Scan for the cell matching the given text and deliver its (x, y) coordinate at center. 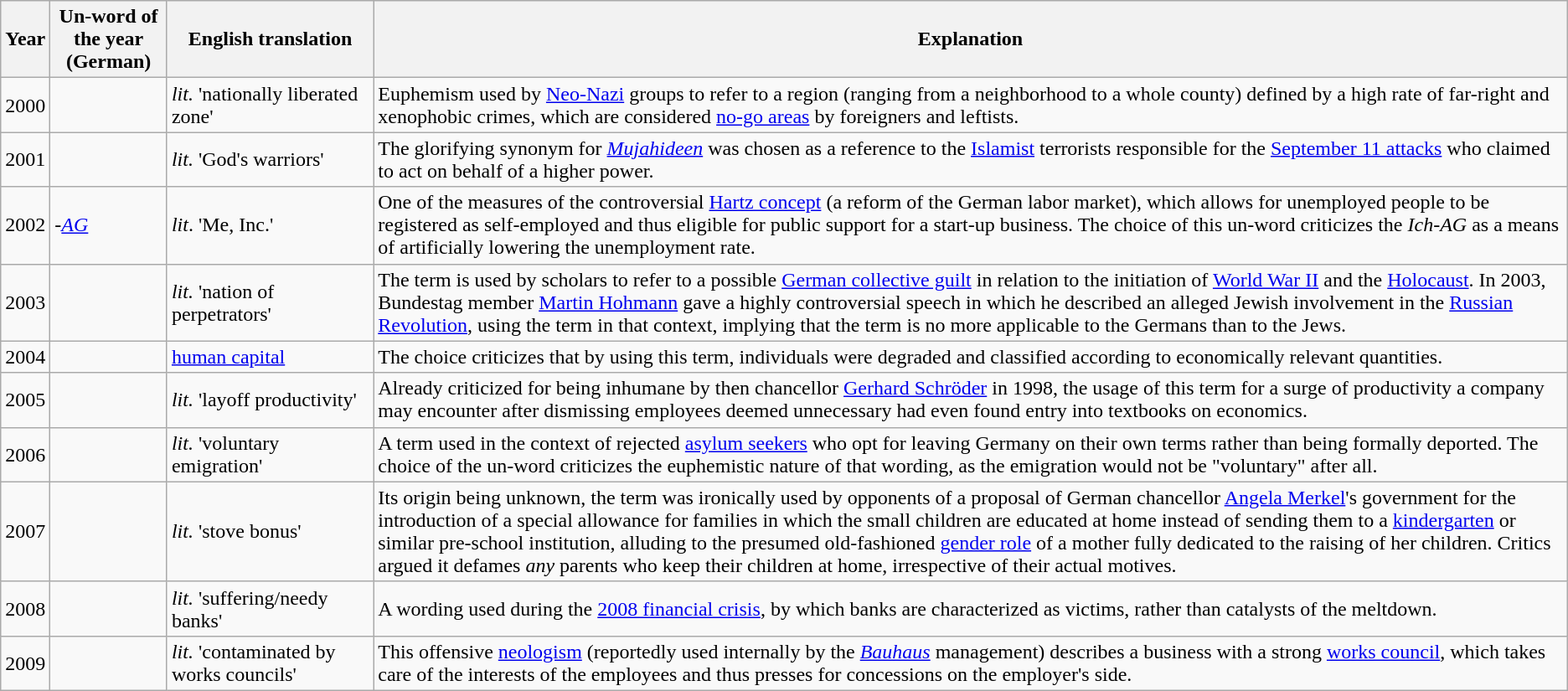
2000 (25, 106)
2004 (25, 357)
2002 (25, 225)
2006 (25, 454)
lit. 'Me, Inc.' (270, 225)
2001 (25, 159)
lit. 'nation of perpetrators' (270, 302)
The choice criticizes that by using this term, individuals were degraded and classified according to economically relevant quantities. (971, 357)
2009 (25, 663)
Year (25, 39)
Un-word of the year(German) (109, 39)
2003 (25, 302)
human capital (270, 357)
lit. 'God's warriors' (270, 159)
lit. 'suffering/needy banks' (270, 608)
lit. 'layoff productivity' (270, 400)
Explanation (971, 39)
A wording used during the 2008 financial crisis, by which banks are characterized as victims, rather than catalysts of the meltdown. (971, 608)
2005 (25, 400)
lit. 'stove bonus' (270, 531)
lit. 'contaminated by works councils' (270, 663)
2008 (25, 608)
2007 (25, 531)
English translation (270, 39)
-AG (109, 225)
lit. 'voluntary emigration' (270, 454)
lit. 'nationally liberated zone' (270, 106)
